Determine the (x, y) coordinate at the center of the cell enclosing the given text.  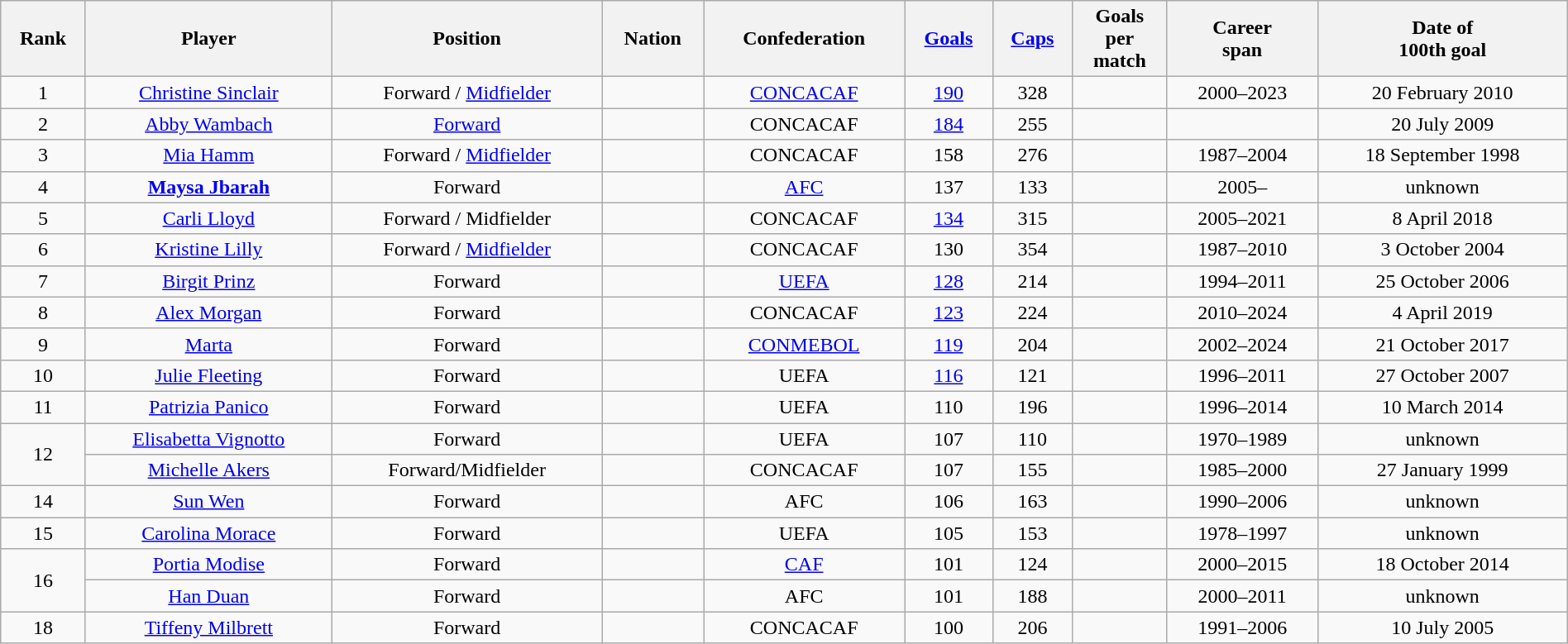
206 (1032, 627)
5 (43, 218)
Position (466, 39)
134 (949, 218)
18 September 1998 (1442, 155)
4 April 2019 (1442, 312)
276 (1032, 155)
20 February 2010 (1442, 93)
1987–2004 (1242, 155)
Confederation (804, 39)
1996–2011 (1242, 375)
8 (43, 312)
100 (949, 627)
1987–2010 (1242, 250)
158 (949, 155)
Patrizia Panico (208, 407)
Portia Modise (208, 565)
163 (1032, 502)
Abby Wambach (208, 124)
Elisabetta Vignotto (208, 439)
2010–2024 (1242, 312)
Birgit Prinz (208, 281)
315 (1032, 218)
Nation (653, 39)
155 (1032, 470)
1991–2006 (1242, 627)
Sun Wen (208, 502)
1 (43, 93)
15 (43, 533)
196 (1032, 407)
Michelle Akers (208, 470)
128 (949, 281)
204 (1032, 344)
9 (43, 344)
1978–1997 (1242, 533)
2005– (1242, 187)
328 (1032, 93)
153 (1032, 533)
105 (949, 533)
25 October 2006 (1442, 281)
Careerspan (1242, 39)
Player (208, 39)
255 (1032, 124)
1985–2000 (1242, 470)
8 April 2018 (1442, 218)
Forward/Midfielder (466, 470)
184 (949, 124)
1990–2006 (1242, 502)
10 (43, 375)
3 October 2004 (1442, 250)
190 (949, 93)
188 (1032, 596)
CONMEBOL (804, 344)
Carolina Morace (208, 533)
133 (1032, 187)
12 (43, 455)
214 (1032, 281)
Christine Sinclair (208, 93)
10 July 2005 (1442, 627)
7 (43, 281)
Kristine Lilly (208, 250)
123 (949, 312)
2 (43, 124)
3 (43, 155)
14 (43, 502)
1996–2014 (1242, 407)
Mia Hamm (208, 155)
2000–2023 (1242, 93)
2000–2011 (1242, 596)
Goalspermatch (1120, 39)
2002–2024 (1242, 344)
224 (1032, 312)
20 July 2009 (1442, 124)
116 (949, 375)
Maysa Jbarah (208, 187)
119 (949, 344)
10 March 2014 (1442, 407)
1994–2011 (1242, 281)
27 October 2007 (1442, 375)
18 October 2014 (1442, 565)
137 (949, 187)
16 (43, 580)
18 (43, 627)
Goals (949, 39)
Alex Morgan (208, 312)
121 (1032, 375)
354 (1032, 250)
Date of 100th goal (1442, 39)
Tiffeny Milbrett (208, 627)
Han Duan (208, 596)
130 (949, 250)
11 (43, 407)
6 (43, 250)
21 October 2017 (1442, 344)
1970–1989 (1242, 439)
Marta (208, 344)
27 January 1999 (1442, 470)
Caps (1032, 39)
CAF (804, 565)
Rank (43, 39)
106 (949, 502)
2005–2021 (1242, 218)
124 (1032, 565)
Carli Lloyd (208, 218)
Julie Fleeting (208, 375)
4 (43, 187)
2000–2015 (1242, 565)
